Find where the given text appears and provide that cell's center as [X, Y] coordinate. 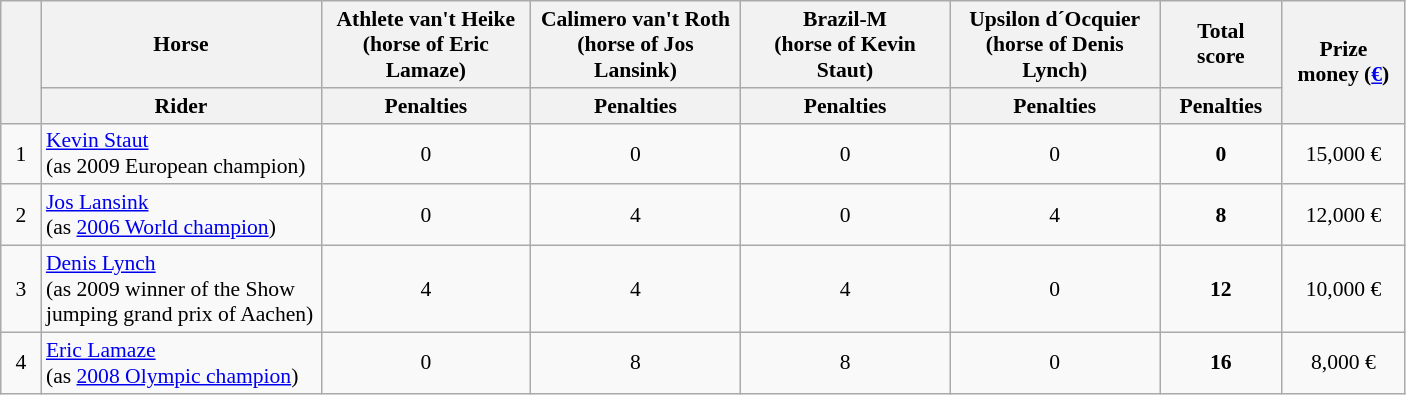
Prizemoney (€) [1344, 62]
12 [1222, 290]
Jos Lansink(as 2006 World champion) [181, 216]
Brazil-M(horse of Kevin Staut) [845, 44]
3 [21, 290]
Upsilon d´Ocquier(horse of Denis Lynch) [1055, 44]
Rider [181, 106]
Kevin Staut(as 2009 European champion) [181, 154]
Denis Lynch(as 2009 winner of the Show jumping grand prix of Aachen) [181, 290]
1 [21, 154]
8,000 € [1344, 362]
16 [1222, 362]
2 [21, 216]
Totalscore [1222, 44]
Calimero van't Roth(horse of Jos Lansink) [636, 44]
Horse [181, 44]
10,000 € [1344, 290]
15,000 € [1344, 154]
Eric Lamaze(as 2008 Olympic champion) [181, 362]
12,000 € [1344, 216]
Athlete van't Heike(horse of Eric Lamaze) [426, 44]
